Identify which cell holds the provided text, then report its [x, y] central coordinate. 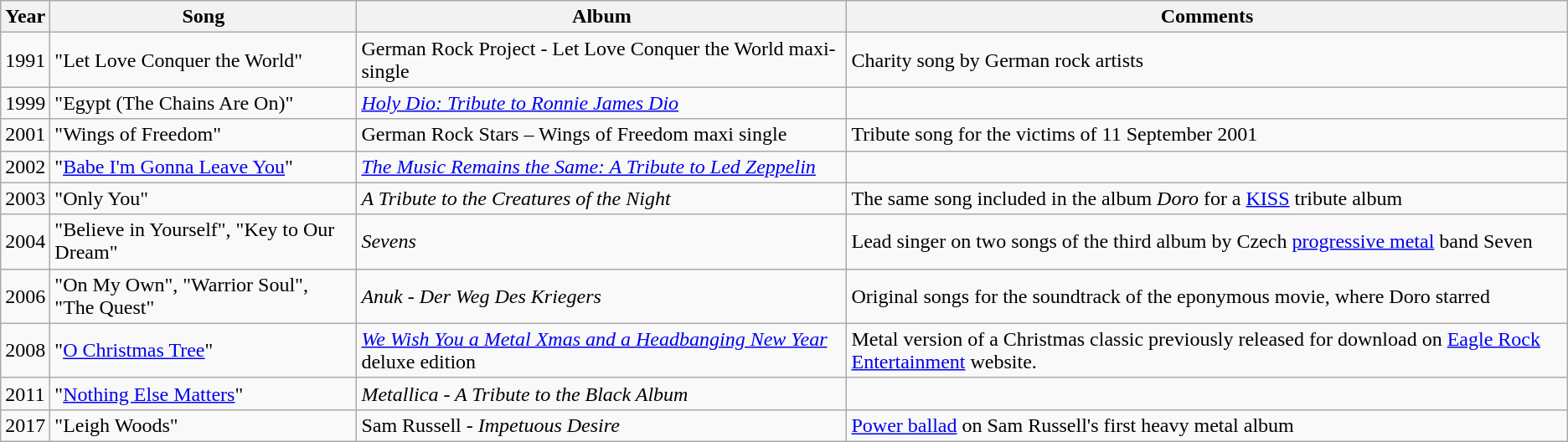
2003 [25, 198]
"Egypt (The Chains Are On)" [204, 103]
2017 [25, 425]
2008 [25, 350]
Song [204, 17]
Album [601, 17]
Holy Dio: Tribute to Ronnie James Dio [601, 103]
Sam Russell - Impetuous Desire [601, 425]
1991 [25, 60]
A Tribute to the Creatures of the Night [601, 198]
Metal version of a Christmas classic previously released for download on Eagle Rock Entertainment website. [1207, 350]
"Believe in Yourself", "Key to Our Dream" [204, 241]
Tribute song for the victims of 11 September 2001 [1207, 135]
2004 [25, 241]
Anuk - Der Weg Des Kriegers [601, 296]
Original songs for the soundtrack of the eponymous movie, where Doro starred [1207, 296]
2011 [25, 393]
Year [25, 17]
German Rock Stars – Wings of Freedom maxi single [601, 135]
"Wings of Freedom" [204, 135]
"O Christmas Tree" [204, 350]
2006 [25, 296]
Comments [1207, 17]
"Leigh Woods" [204, 425]
Sevens [601, 241]
Lead singer on two songs of the third album by Czech progressive metal band Seven [1207, 241]
"On My Own", "Warrior Soul", "The Quest" [204, 296]
"Let Love Conquer the World" [204, 60]
Metallica - A Tribute to the Black Album [601, 393]
"Babe I'm Gonna Leave You" [204, 167]
2001 [25, 135]
1999 [25, 103]
The Music Remains the Same: A Tribute to Led Zeppelin [601, 167]
German Rock Project - Let Love Conquer the World maxi-single [601, 60]
2002 [25, 167]
"Nothing Else Matters" [204, 393]
Power ballad on Sam Russell's first heavy metal album [1207, 425]
The same song included in the album Doro for a KISS tribute album [1207, 198]
Charity song by German rock artists [1207, 60]
We Wish You a Metal Xmas and a Headbanging New Year deluxe edition [601, 350]
"Only You" [204, 198]
